Return [X, Y] of the center of cell containing provided text 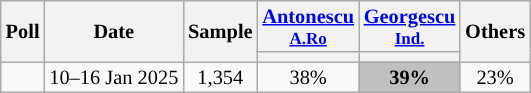
Sample [220, 30]
Poll [23, 30]
AntonescuA.Ro [308, 26]
Date [114, 30]
23% [495, 78]
10–16 Jan 2025 [114, 78]
39% [410, 78]
Others [495, 30]
GeorgescuInd. [410, 26]
1,354 [220, 78]
38% [308, 78]
